Pinpoint the cell where the given text exists, returning its (x, y) midpoint coordinate. 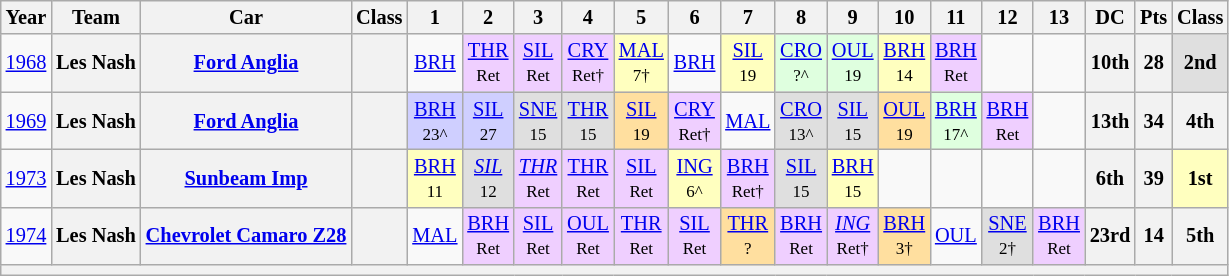
Sunbeam Imp (246, 178)
3 (538, 17)
13 (1059, 17)
1st (1200, 178)
1968 (26, 63)
1973 (26, 178)
6 (695, 17)
BRH3† (904, 236)
Car (246, 17)
BRHRet† (748, 178)
23rd (1110, 236)
THR? (748, 236)
OUL (956, 236)
MAL7† (642, 63)
SIL12 (488, 178)
13th (1110, 121)
1974 (26, 236)
5th (1200, 236)
DC (1110, 17)
7 (748, 17)
1969 (26, 121)
34 (1154, 121)
BRH11 (434, 178)
CRO?^ (801, 63)
CRO13^ (801, 121)
BRH15 (853, 178)
28 (1154, 63)
Pts (1154, 17)
Team (96, 17)
2 (488, 17)
Year (26, 17)
BRH17^ (956, 121)
11 (956, 17)
9 (853, 17)
Chevrolet Camaro Z28 (246, 236)
12 (1008, 17)
5 (642, 17)
2nd (1200, 63)
10 (904, 17)
6th (1110, 178)
BRH23^ (434, 121)
SNE2† (1008, 236)
BRH14 (904, 63)
8 (801, 17)
14 (1154, 236)
39 (1154, 178)
1 (434, 17)
4th (1200, 121)
INGRet† (853, 236)
SIL27 (488, 121)
OULRet (588, 236)
THR15 (588, 121)
4 (588, 17)
SNE15 (538, 121)
10th (1110, 63)
ING6^ (695, 178)
